Find where the given text appears and provide that cell's center as (x, y) coordinate. 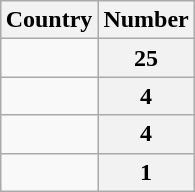
25 (146, 58)
1 (146, 172)
Number (146, 20)
Country (49, 20)
